Find where the given text appears and provide that cell's center as (x, y) coordinate. 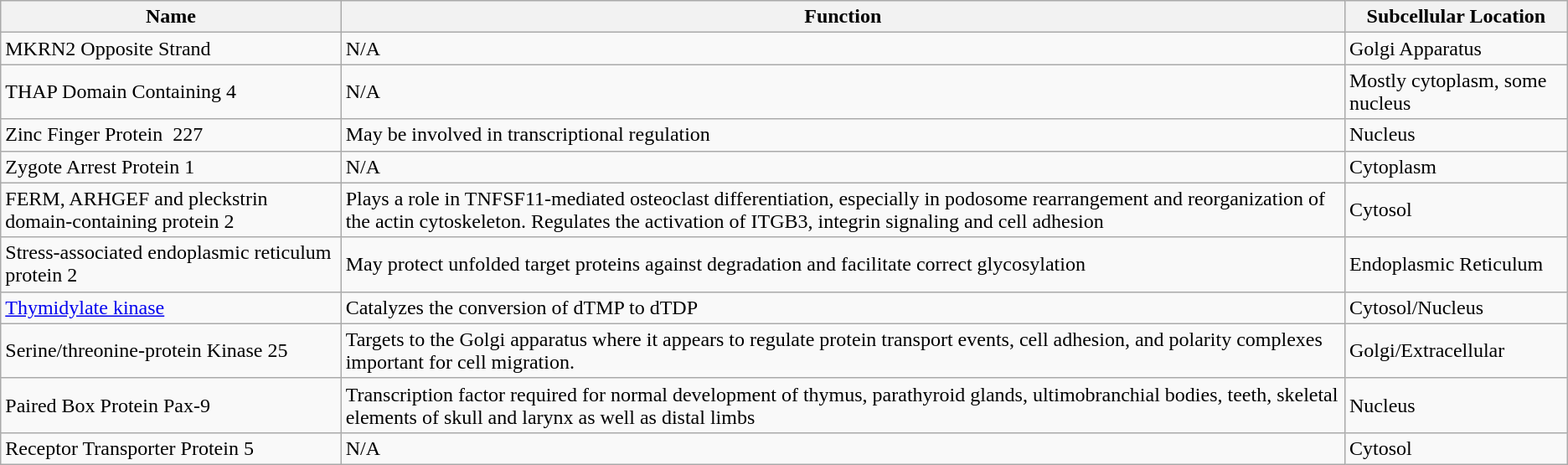
May protect unfolded target proteins against degradation and facilitate correct glycosylation (843, 265)
Name (171, 17)
MKRN2 Opposite Strand (171, 49)
Subcellular Location (1456, 17)
FERM, ARHGEF and pleckstrin domain-containing protein 2 (171, 209)
Zygote Arrest Protein 1 (171, 167)
Function (843, 17)
THAP Domain Containing 4 (171, 92)
Mostly cytoplasm, some nucleus (1456, 92)
Golgi/Extracellular (1456, 350)
Cytoplasm (1456, 167)
Zinc Finger Protein 227 (171, 135)
Catalyzes the conversion of dTMP to dTDP (843, 307)
Thymidylate kinase (171, 307)
Receptor Transporter Protein 5 (171, 448)
Paired Box Protein Pax-9 (171, 406)
Stress-associated endoplasmic reticulum protein 2 (171, 265)
Endoplasmic Reticulum (1456, 265)
Golgi Apparatus (1456, 49)
Serine/threonine-protein Kinase 25 (171, 350)
May be involved in transcriptional regulation (843, 135)
Cytosol/Nucleus (1456, 307)
